Detect which cell encompasses the target text, then output its [X, Y] center coordinate. 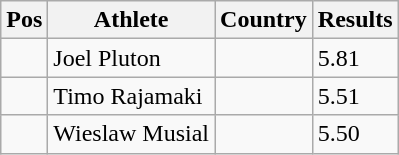
Athlete [132, 20]
5.51 [355, 96]
Wieslaw Musial [132, 134]
Timo Rajamaki [132, 96]
5.50 [355, 134]
Country [264, 20]
Joel Pluton [132, 58]
5.81 [355, 58]
Pos [24, 20]
Results [355, 20]
